Determine the (X, Y) coordinate at the center of the cell enclosing the given text.  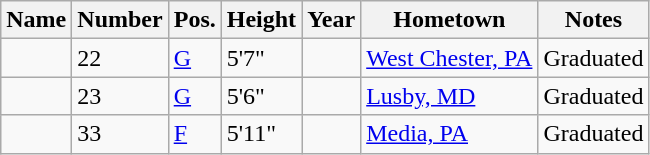
Lusby, MD (450, 96)
F (194, 134)
5'7" (261, 58)
West Chester, PA (450, 58)
Hometown (450, 20)
Number (120, 20)
Notes (594, 20)
Media, PA (450, 134)
Name (36, 20)
5'11" (261, 134)
23 (120, 96)
Height (261, 20)
Pos. (194, 20)
Year (332, 20)
5'6" (261, 96)
33 (120, 134)
22 (120, 58)
